From the cell containing the given text, extract its center point as [x, y] coordinate. 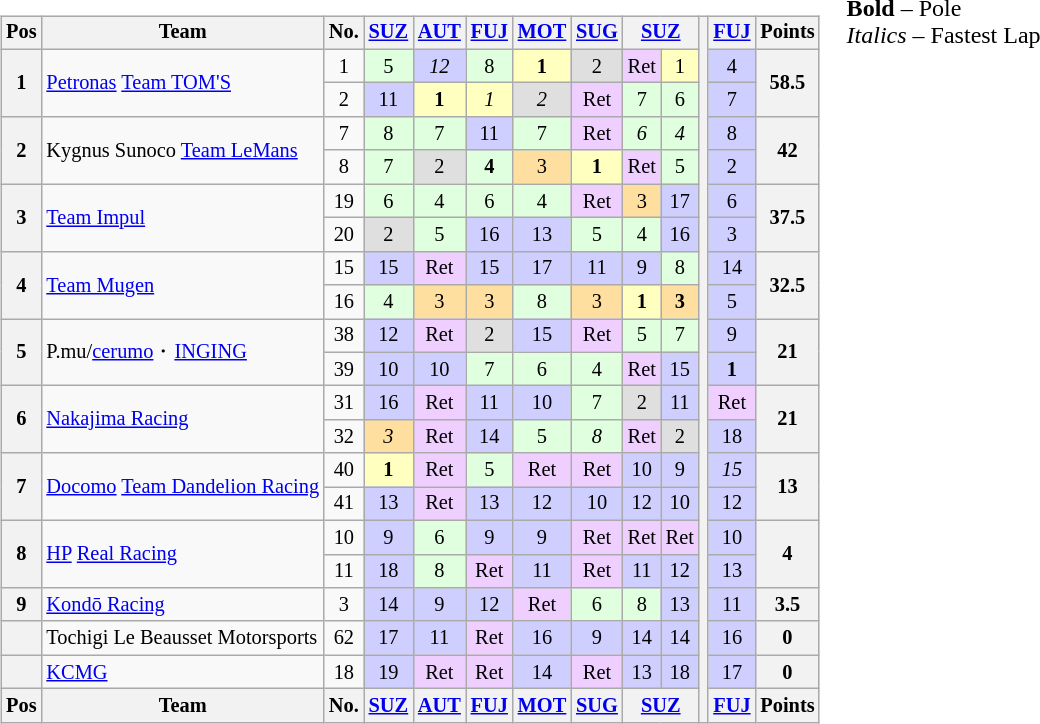
32 [344, 437]
58.5 [787, 82]
38 [344, 336]
Team Impul [182, 218]
40 [344, 470]
3.5 [787, 605]
39 [344, 369]
42 [787, 150]
KCMG [182, 672]
P.mu/cerumo・INGING [182, 352]
31 [344, 403]
HP Real Racing [182, 554]
Petronas Team TOM'S [182, 82]
Tochigi Le Beausset Motorsports [182, 638]
Kondō Racing [182, 605]
Nakajima Racing [182, 420]
Kygnus Sunoco Team LeMans [182, 150]
37.5 [787, 218]
62 [344, 638]
32.5 [787, 284]
20 [344, 235]
Team Mugen [182, 284]
41 [344, 504]
Docomo Team Dandelion Racing [182, 486]
